Find where the given text appears and provide that cell's center as (X, Y) coordinate. 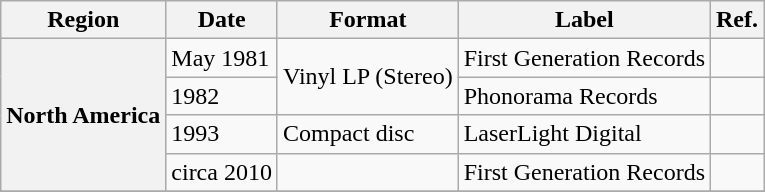
circa 2010 (222, 172)
1993 (222, 134)
Label (584, 20)
Date (222, 20)
Ref. (738, 20)
May 1981 (222, 58)
Format (368, 20)
Vinyl LP (Stereo) (368, 77)
North America (84, 115)
Region (84, 20)
Compact disc (368, 134)
1982 (222, 96)
LaserLight Digital (584, 134)
Phonorama Records (584, 96)
